Identify which cell holds the provided text, then report its [X, Y] central coordinate. 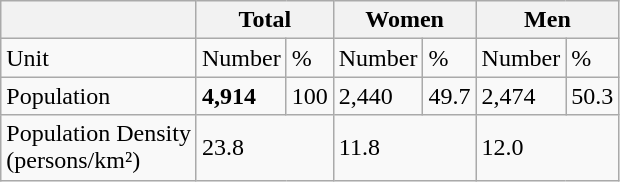
2,440 [378, 96]
2,474 [521, 96]
50.3 [592, 96]
12.0 [548, 148]
Unit [99, 58]
23.8 [264, 148]
Men [548, 20]
100 [310, 96]
Population [99, 96]
Total [264, 20]
11.8 [404, 148]
Women [404, 20]
49.7 [450, 96]
Population Density(persons/km²) [99, 148]
4,914 [241, 96]
